Capture the cell that displays the provided text and extract its [X, Y] central coordinate. 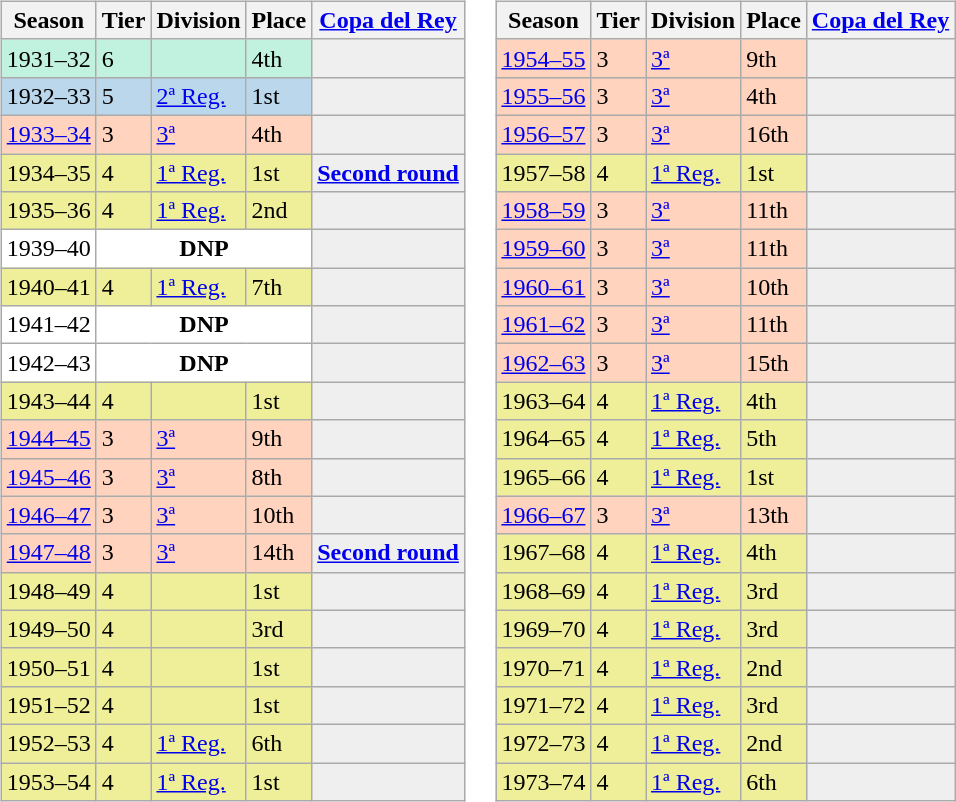
1973–74 [544, 781]
1970–71 [544, 667]
1968–69 [544, 591]
1967–68 [544, 553]
1955–56 [544, 96]
1961–62 [544, 325]
6 [124, 58]
1953–54 [48, 781]
16th [774, 134]
1971–72 [544, 705]
7th [279, 287]
14th [279, 553]
1950–51 [48, 667]
1964–65 [544, 439]
1945–46 [48, 477]
1948–49 [48, 591]
1934–35 [48, 173]
1958–59 [544, 211]
1960–61 [544, 287]
15th [774, 363]
5th [774, 439]
1966–67 [544, 515]
13th [774, 515]
1959–60 [544, 249]
1956–57 [544, 134]
1939–40 [48, 249]
1940–41 [48, 287]
1965–66 [544, 477]
1969–70 [544, 629]
1946–47 [48, 515]
1954–55 [544, 58]
1944–45 [48, 439]
1972–73 [544, 743]
1962–63 [544, 363]
1943–44 [48, 401]
8th [279, 477]
1951–52 [48, 705]
1932–33 [48, 96]
5 [124, 96]
2ª Reg. [198, 96]
1949–50 [48, 629]
1957–58 [544, 173]
1963–64 [544, 401]
1935–36 [48, 211]
1941–42 [48, 325]
1942–43 [48, 363]
1952–53 [48, 743]
1933–34 [48, 134]
1947–48 [48, 553]
1931–32 [48, 58]
